Scan for the cell matching the given text and deliver its (X, Y) coordinate at center. 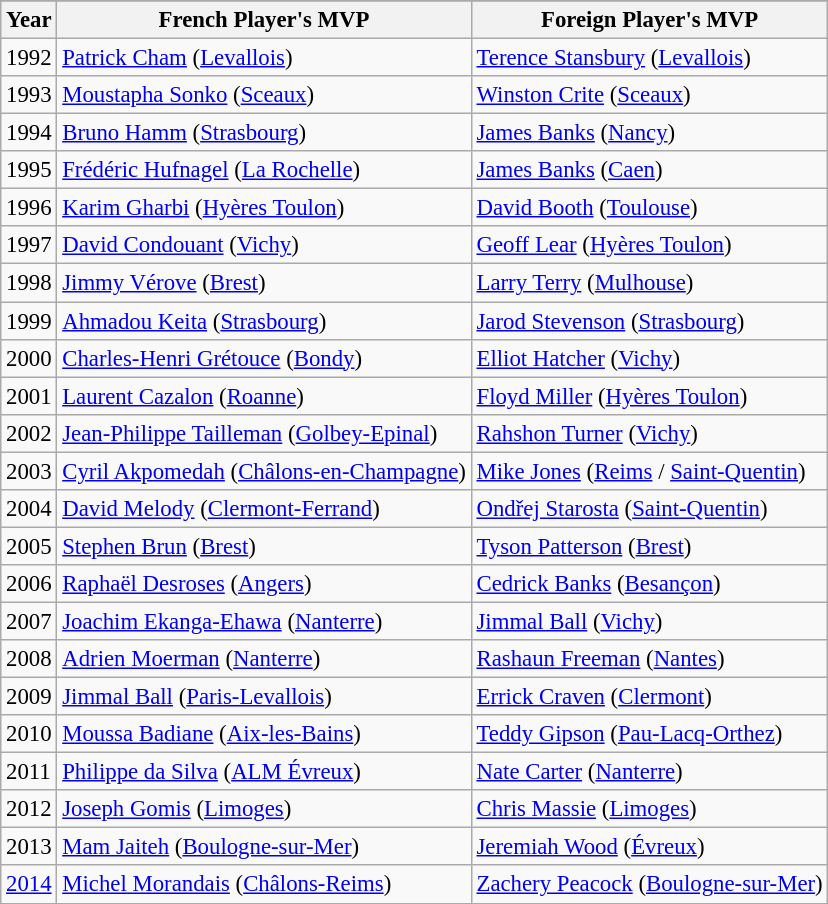
2003 (29, 471)
Year (29, 20)
Rahshon Turner (Vichy) (650, 433)
2014 (29, 885)
1995 (29, 170)
1992 (29, 58)
Ahmadou Keita (Strasbourg) (264, 321)
Jean-Philippe Tailleman (Golbey-Epinal) (264, 433)
Charles-Henri Grétouce (Bondy) (264, 358)
Joachim Ekanga-Ehawa (Nanterre) (264, 621)
2007 (29, 621)
Patrick Cham (Levallois) (264, 58)
Jimmal Ball (Paris-Levallois) (264, 697)
Mam Jaiteh (Boulogne-sur-Mer) (264, 847)
Terence Stansbury (Levallois) (650, 58)
French Player's MVP (264, 20)
Frédéric Hufnagel (La Rochelle) (264, 170)
Jimmy Vérove (Brest) (264, 283)
Jimmal Ball (Vichy) (650, 621)
Jeremiah Wood (Évreux) (650, 847)
Chris Massie (Limoges) (650, 809)
James Banks (Caen) (650, 170)
Joseph Gomis (Limoges) (264, 809)
2000 (29, 358)
Bruno Hamm (Strasbourg) (264, 133)
David Booth (Toulouse) (650, 208)
2005 (29, 546)
Cyril Akpomedah (Châlons-en-Champagne) (264, 471)
Larry Terry (Mulhouse) (650, 283)
2013 (29, 847)
James Banks (Nancy) (650, 133)
2008 (29, 659)
Tyson Patterson (Brest) (650, 546)
1998 (29, 283)
Laurent Cazalon (Roanne) (264, 396)
2006 (29, 584)
2010 (29, 734)
Foreign Player's MVP (650, 20)
Raphaël Desroses (Angers) (264, 584)
Karim Gharbi (Hyères Toulon) (264, 208)
1997 (29, 245)
Nate Carter (Nanterre) (650, 772)
1999 (29, 321)
Geoff Lear (Hyères Toulon) (650, 245)
David Condouant (Vichy) (264, 245)
Adrien Moerman (Nanterre) (264, 659)
2002 (29, 433)
Elliot Hatcher (Vichy) (650, 358)
2011 (29, 772)
Moussa Badiane (Aix-les-Bains) (264, 734)
Winston Crite (Sceaux) (650, 95)
David Melody (Clermont-Ferrand) (264, 509)
1993 (29, 95)
Floyd Miller (Hyères Toulon) (650, 396)
Errick Craven (Clermont) (650, 697)
Teddy Gipson (Pau-Lacq-Orthez) (650, 734)
Jarod Stevenson (Strasbourg) (650, 321)
Cedrick Banks (Besançon) (650, 584)
Michel Morandais (Châlons-Reims) (264, 885)
2004 (29, 509)
Moustapha Sonko (Sceaux) (264, 95)
2009 (29, 697)
2012 (29, 809)
Mike Jones (Reims / Saint-Quentin) (650, 471)
Ondřej Starosta (Saint-Quentin) (650, 509)
1994 (29, 133)
Zachery Peacock (Boulogne-sur-Mer) (650, 885)
2001 (29, 396)
Philippe da Silva (ALM Évreux) (264, 772)
Stephen Brun (Brest) (264, 546)
Rashaun Freeman (Nantes) (650, 659)
1996 (29, 208)
